Locate the cell with the specified text and output its (X, Y) center coordinate. 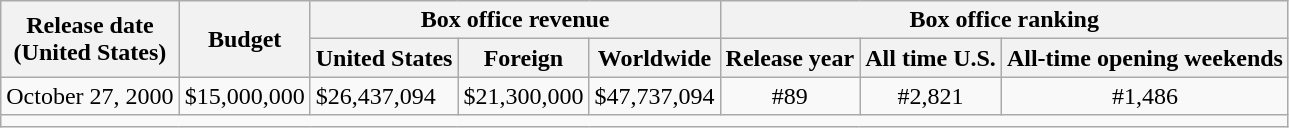
Worldwide (654, 58)
Release date(United States) (90, 39)
#1,486 (1144, 96)
$26,437,094 (384, 96)
Budget (244, 39)
#89 (790, 96)
Release year (790, 58)
#2,821 (931, 96)
Foreign (524, 58)
Box office revenue (515, 20)
$47,737,094 (654, 96)
All-time opening weekends (1144, 58)
All time U.S. (931, 58)
Box office ranking (1004, 20)
October 27, 2000 (90, 96)
$21,300,000 (524, 96)
$15,000,000 (244, 96)
United States (384, 58)
